From the cell containing the given text, extract its center point as (X, Y) coordinate. 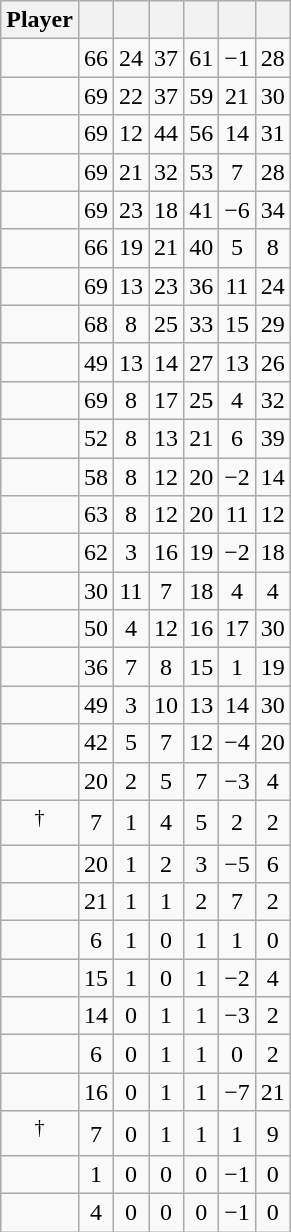
27 (202, 362)
58 (96, 477)
62 (96, 553)
9 (272, 1134)
52 (96, 438)
68 (96, 324)
56 (202, 134)
53 (202, 172)
63 (96, 515)
−4 (238, 743)
50 (96, 629)
22 (132, 96)
Player (40, 20)
−7 (238, 1092)
10 (166, 705)
33 (202, 324)
34 (272, 210)
39 (272, 438)
26 (272, 362)
40 (202, 248)
−5 (238, 864)
42 (96, 743)
59 (202, 96)
31 (272, 134)
44 (166, 134)
61 (202, 58)
−6 (238, 210)
41 (202, 210)
29 (272, 324)
